Return the [x, y] coordinate for the center point of the cell that contains the specified text.  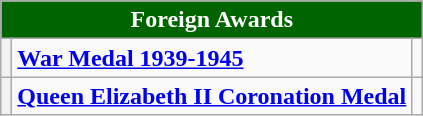
Foreign Awards [212, 20]
Queen Elizabeth II Coronation Medal [212, 96]
War Medal 1939-1945 [212, 58]
